Detect which cell encompasses the target text, then output its (x, y) center coordinate. 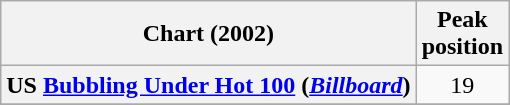
US Bubbling Under Hot 100 (Billboard) (208, 85)
Peakposition (462, 34)
Chart (2002) (208, 34)
19 (462, 85)
